Capture the cell that displays the provided text and extract its (x, y) central coordinate. 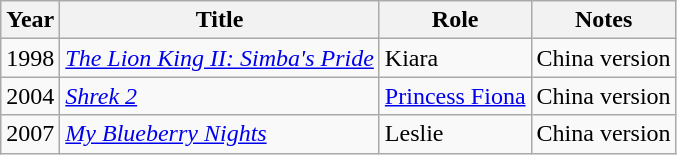
Year (30, 20)
The Lion King II: Simba's Pride (220, 58)
Leslie (455, 134)
Role (455, 20)
Notes (604, 20)
2007 (30, 134)
Princess Fiona (455, 96)
Shrek 2 (220, 96)
Title (220, 20)
2004 (30, 96)
My Blueberry Nights (220, 134)
1998 (30, 58)
Kiara (455, 58)
